Provide the (x, y) coordinate of the cell's center where the given text is located.  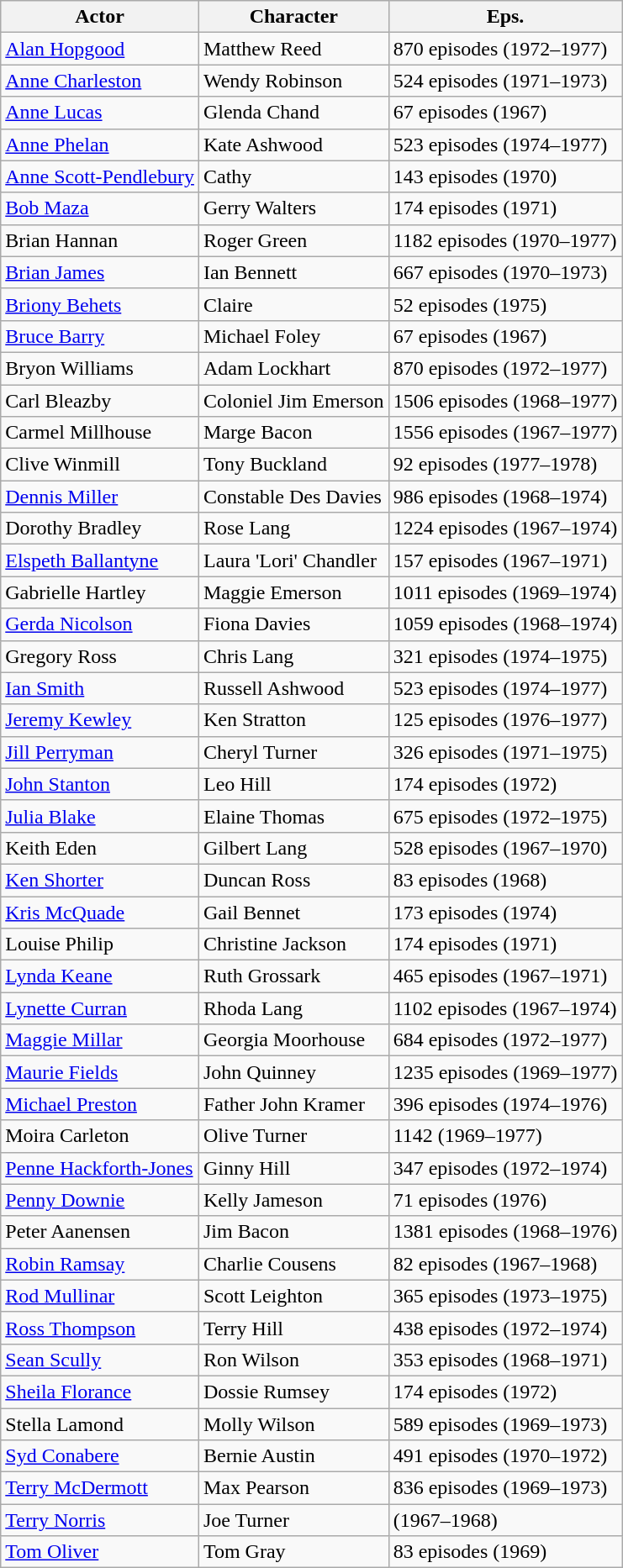
Scott Leighton (293, 1296)
Eps. (505, 17)
71 episodes (1976) (505, 1200)
1102 episodes (1967–1974) (505, 1008)
Alan Hopgood (100, 49)
Constable Des Davies (293, 497)
675 episodes (1972–1975) (505, 816)
Matthew Reed (293, 49)
365 episodes (1973–1975) (505, 1296)
1224 episodes (1967–1974) (505, 529)
Maggie Millar (100, 1040)
Marge Bacon (293, 433)
Bob Maza (100, 208)
Briony Behets (100, 304)
Maggie Emerson (293, 592)
Tom Oliver (100, 1552)
Character (293, 17)
Gail Bennet (293, 912)
Stella Lamond (100, 1424)
836 episodes (1969–1973) (505, 1488)
396 episodes (1974–1976) (505, 1104)
Max Pearson (293, 1488)
157 episodes (1967–1971) (505, 560)
Bruce Barry (100, 336)
Tony Buckland (293, 465)
(1967–1968) (505, 1520)
Ken Stratton (293, 720)
Charlie Cousens (293, 1264)
Dossie Rumsey (293, 1392)
Tom Gray (293, 1552)
1011 episodes (1969–1974) (505, 592)
Anne Charleston (100, 81)
Gregory Ross (100, 656)
Ron Wilson (293, 1360)
Gerda Nicolson (100, 624)
Chris Lang (293, 656)
143 episodes (1970) (505, 176)
52 episodes (1975) (505, 304)
Brian James (100, 272)
83 episodes (1968) (505, 880)
Laura 'Lori' Chandler (293, 560)
Michael Foley (293, 336)
Duncan Ross (293, 880)
Fiona Davies (293, 624)
Anne Lucas (100, 113)
Terry McDermott (100, 1488)
Louise Philip (100, 944)
524 episodes (1971–1973) (505, 81)
Sean Scully (100, 1360)
Kate Ashwood (293, 145)
Father John Kramer (293, 1104)
1059 episodes (1968–1974) (505, 624)
Jeremy Kewley (100, 720)
326 episodes (1971–1975) (505, 752)
Ginny Hill (293, 1168)
Glenda Chand (293, 113)
Bernie Austin (293, 1456)
1381 episodes (1968–1976) (505, 1232)
Gabrielle Hartley (100, 592)
Gerry Walters (293, 208)
Dennis Miller (100, 497)
1556 episodes (1967–1977) (505, 433)
Clive Winmill (100, 465)
Lynette Curran (100, 1008)
Lynda Keane (100, 976)
438 episodes (1972–1974) (505, 1328)
Terry Norris (100, 1520)
Michael Preston (100, 1104)
Bryon Williams (100, 368)
684 episodes (1972–1977) (505, 1040)
Jill Perryman (100, 752)
Rhoda Lang (293, 1008)
92 episodes (1977–1978) (505, 465)
Molly Wilson (293, 1424)
Terry Hill (293, 1328)
347 episodes (1972–1974) (505, 1168)
Leo Hill (293, 784)
353 episodes (1968–1971) (505, 1360)
Ruth Grossark (293, 976)
667 episodes (1970–1973) (505, 272)
Coloniel Jim Emerson (293, 401)
Rod Mullinar (100, 1296)
Kris McQuade (100, 912)
1235 episodes (1969–1977) (505, 1072)
Ross Thompson (100, 1328)
Georgia Moorhouse (293, 1040)
Roger Green (293, 240)
Carl Bleazby (100, 401)
Keith Eden (100, 848)
528 episodes (1967–1970) (505, 848)
589 episodes (1969–1973) (505, 1424)
Claire (293, 304)
Gilbert Lang (293, 848)
Syd Conabere (100, 1456)
Cheryl Turner (293, 752)
Adam Lockhart (293, 368)
Brian Hannan (100, 240)
Actor (100, 17)
Kelly Jameson (293, 1200)
Elspeth Ballantyne (100, 560)
83 episodes (1969) (505, 1552)
1142 (1969–1977) (505, 1136)
491 episodes (1970–1972) (505, 1456)
Jim Bacon (293, 1232)
Anne Scott-Pendlebury (100, 176)
1182 episodes (1970–1977) (505, 240)
Joe Turner (293, 1520)
Dorothy Bradley (100, 529)
Peter Aanensen (100, 1232)
Ian Bennett (293, 272)
John Quinney (293, 1072)
Maurie Fields (100, 1072)
321 episodes (1974–1975) (505, 656)
986 episodes (1968–1974) (505, 497)
Christine Jackson (293, 944)
Penne Hackforth-Jones (100, 1168)
Penny Downie (100, 1200)
125 episodes (1976–1977) (505, 720)
Carmel Millhouse (100, 433)
Sheila Florance (100, 1392)
Moira Carleton (100, 1136)
Ken Shorter (100, 880)
Anne Phelan (100, 145)
Ian Smith (100, 688)
1506 episodes (1968–1977) (505, 401)
Cathy (293, 176)
Elaine Thomas (293, 816)
Julia Blake (100, 816)
Wendy Robinson (293, 81)
82 episodes (1967–1968) (505, 1264)
Russell Ashwood (293, 688)
Robin Ramsay (100, 1264)
465 episodes (1967–1971) (505, 976)
Rose Lang (293, 529)
John Stanton (100, 784)
173 episodes (1974) (505, 912)
Olive Turner (293, 1136)
